Capture the cell that displays the provided text and extract its (X, Y) central coordinate. 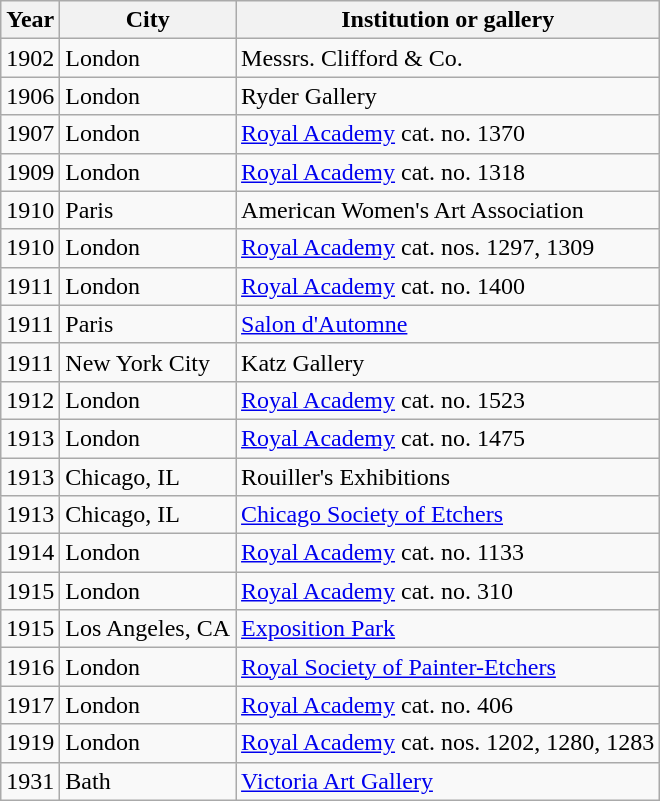
Bath (148, 781)
1931 (30, 781)
Royal Academy cat. no. 1475 (448, 438)
Los Angeles, CA (148, 629)
Royal Academy cat. no. 1133 (448, 553)
1909 (30, 172)
Royal Academy cat. no. 1370 (448, 134)
City (148, 20)
Royal Academy cat. no. 1318 (448, 172)
1914 (30, 553)
Victoria Art Gallery (448, 781)
Messrs. Clifford & Co. (448, 58)
1917 (30, 705)
1907 (30, 134)
Royal Academy cat. nos. 1297, 1309 (448, 248)
American Women's Art Association (448, 210)
1919 (30, 743)
Royal Academy cat. no. 406 (448, 705)
New York City (148, 362)
Royal Society of Painter-Etchers (448, 667)
Ryder Gallery (448, 96)
Katz Gallery (448, 362)
Rouiller's Exhibitions (448, 477)
1906 (30, 96)
1916 (30, 667)
Exposition Park (448, 629)
Royal Academy cat. no. 310 (448, 591)
Salon d'Automne (448, 324)
Royal Academy cat. no. 1523 (448, 400)
Royal Academy cat. nos. 1202, 1280, 1283 (448, 743)
1902 (30, 58)
Royal Academy cat. no. 1400 (448, 286)
Year (30, 20)
Institution or gallery (448, 20)
Chicago Society of Etchers (448, 515)
1912 (30, 400)
